Detect which cell encompasses the target text, then output its (x, y) center coordinate. 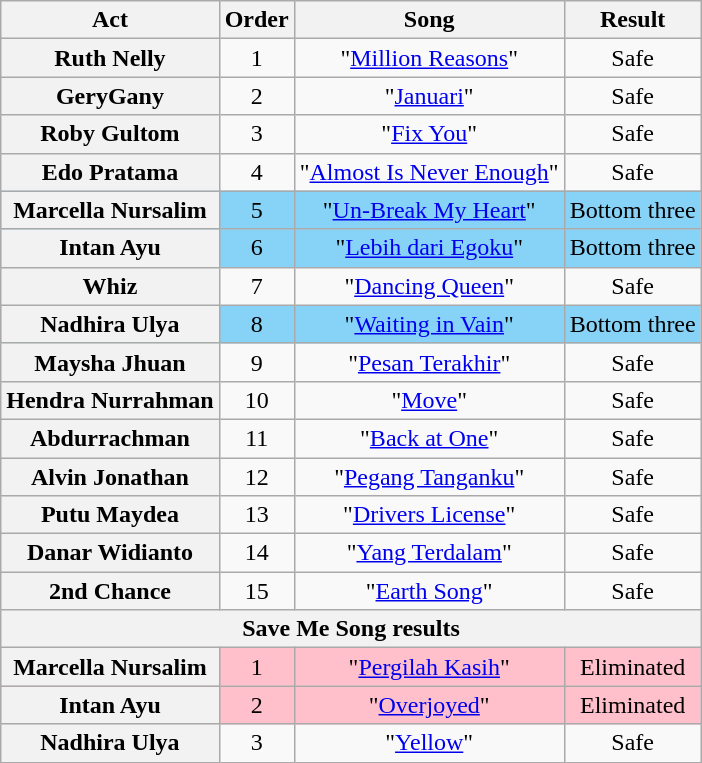
Ruth Nelly (110, 58)
6 (256, 248)
"Pergilah Kasih" (429, 667)
13 (256, 515)
"Januari" (429, 96)
5 (256, 210)
"Pesan Terakhir" (429, 362)
Roby Gultom (110, 134)
"Almost Is Never Enough" (429, 172)
Edo Pratama (110, 172)
Hendra Nurrahman (110, 400)
"Waiting in Vain" (429, 324)
GeryGany (110, 96)
"Fix You" (429, 134)
14 (256, 553)
"Dancing Queen" (429, 286)
"Yang Terdalam" (429, 553)
"Pegang Tanganku" (429, 477)
Act (110, 20)
"Un-Break My Heart" (429, 210)
Song (429, 20)
"Drivers License" (429, 515)
2nd Chance (110, 591)
"Yellow" (429, 743)
Order (256, 20)
"Back at One" (429, 438)
"Earth Song" (429, 591)
Alvin Jonathan (110, 477)
11 (256, 438)
"Lebih dari Egoku" (429, 248)
7 (256, 286)
15 (256, 591)
8 (256, 324)
12 (256, 477)
Danar Widianto (110, 553)
Maysha Jhuan (110, 362)
"Move" (429, 400)
"Overjoyed" (429, 705)
Save Me Song results (351, 629)
10 (256, 400)
"Million Reasons" (429, 58)
Whiz (110, 286)
Putu Maydea (110, 515)
9 (256, 362)
4 (256, 172)
Result (632, 20)
Abdurrachman (110, 438)
